Capture the cell that displays the provided text and extract its [x, y] central coordinate. 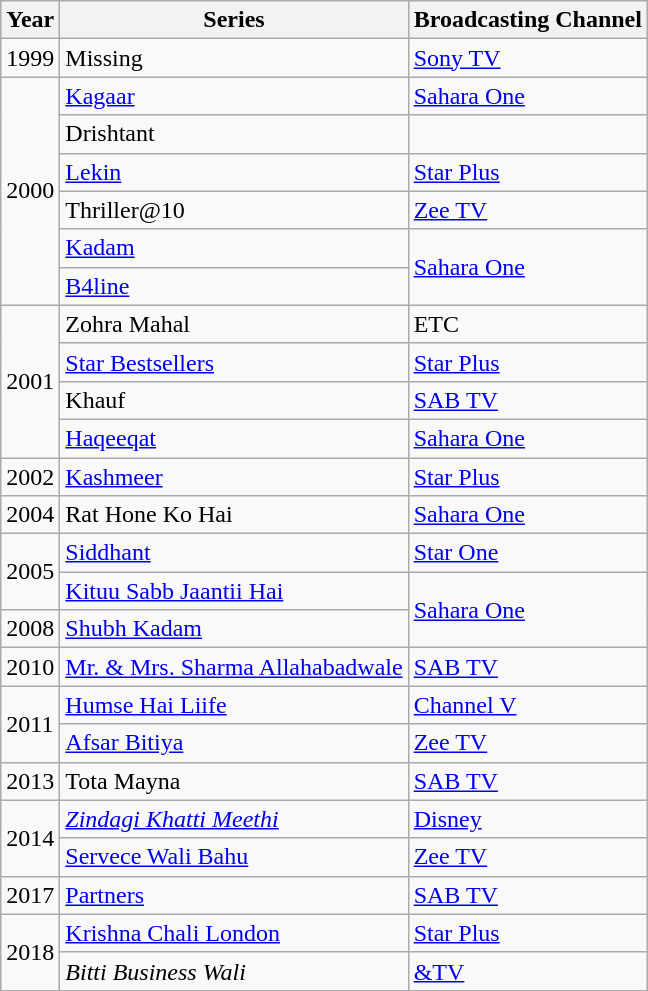
Partners [234, 895]
2005 [30, 572]
2018 [30, 952]
Bitti Business Wali [234, 971]
B4line [234, 286]
Khauf [234, 400]
Krishna Chali London [234, 933]
Tota Mayna [234, 781]
Kituu Sabb Jaantii Hai [234, 591]
2004 [30, 515]
ETC [528, 324]
Servece Wali Bahu [234, 857]
Kashmeer [234, 477]
Thriller@10 [234, 210]
Broadcasting Channel [528, 20]
&TV [528, 971]
2002 [30, 477]
2017 [30, 895]
2001 [30, 381]
Sony TV [528, 58]
Year [30, 20]
Zindagi Khatti Meethi [234, 819]
Zohra Mahal [234, 324]
Star Bestsellers [234, 362]
Series [234, 20]
2013 [30, 781]
Drishtant [234, 134]
Missing [234, 58]
Disney [528, 819]
Haqeeqat [234, 438]
Mr. & Mrs. Sharma Allahabadwale [234, 667]
2010 [30, 667]
1999 [30, 58]
2011 [30, 724]
2000 [30, 191]
2008 [30, 629]
Humse Hai Liife [234, 705]
Rat Hone Ko Hai [234, 515]
Star One [528, 553]
Afsar Bitiya [234, 743]
Channel V [528, 705]
Shubh Kadam [234, 629]
Siddhant [234, 553]
Kagaar [234, 96]
Lekin [234, 172]
2014 [30, 838]
Kadam [234, 248]
